Detect which cell encompasses the target text, then output its (x, y) center coordinate. 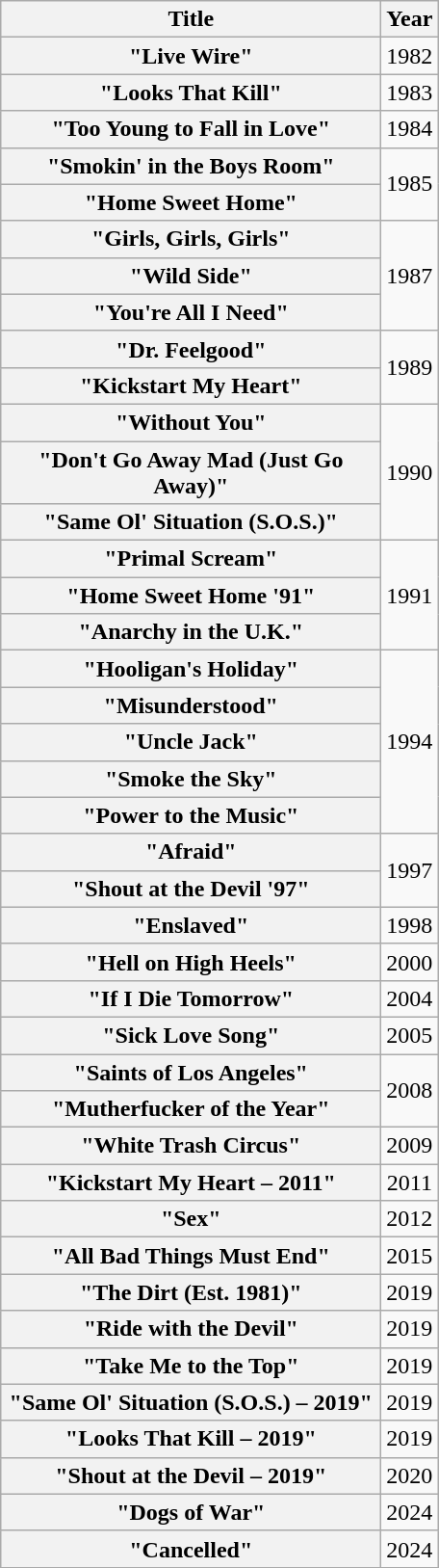
"Smoke the Sky" (191, 779)
"Looks That Kill" (191, 93)
"Anarchy in the U.K." (191, 632)
"Smokin' in the Boys Room" (191, 166)
"Sick Love Song" (191, 1035)
"Power to the Music" (191, 815)
"Hooligan's Holiday" (191, 669)
1982 (410, 56)
2020 (410, 1475)
2011 (410, 1183)
"Without You" (191, 422)
"Sex" (191, 1219)
"Kickstart My Heart" (191, 385)
"White Trash Circus" (191, 1146)
"Home Sweet Home" (191, 202)
"Girls, Girls, Girls" (191, 239)
2008 (410, 1091)
"Kickstart My Heart – 2011" (191, 1183)
"Misunderstood" (191, 705)
2004 (410, 998)
"Wild Side" (191, 276)
2009 (410, 1146)
"Looks That Kill – 2019" (191, 1439)
2000 (410, 962)
"You're All I Need" (191, 312)
"Ride with the Devil" (191, 1329)
"Shout at the Devil '97" (191, 889)
"Same Ol' Situation (S.O.S.)" (191, 522)
Title (191, 19)
Year (410, 19)
1990 (410, 472)
2005 (410, 1035)
1989 (410, 367)
1987 (410, 276)
"The Dirt (Est. 1981)" (191, 1292)
"All Bad Things Must End" (191, 1256)
"Too Young to Fall in Love" (191, 129)
"Enslaved" (191, 925)
"Dr. Feelgood" (191, 349)
"Shout at the Devil – 2019" (191, 1475)
"Don't Go Away Mad (Just Go Away)" (191, 472)
1998 (410, 925)
1994 (410, 742)
"Take Me to the Top" (191, 1366)
2015 (410, 1256)
"Dogs of War" (191, 1512)
"Uncle Jack" (191, 742)
"Hell on High Heels" (191, 962)
"Primal Scream" (191, 559)
"Home Sweet Home '91" (191, 596)
"Cancelled" (191, 1549)
1985 (410, 184)
1991 (410, 596)
"Afraid" (191, 852)
"Same Ol' Situation (S.O.S.) – 2019" (191, 1402)
"If I Die Tomorrow" (191, 998)
1983 (410, 93)
1997 (410, 870)
1984 (410, 129)
"Live Wire" (191, 56)
"Saints of Los Angeles" (191, 1073)
"Mutherfucker of the Year" (191, 1109)
2012 (410, 1219)
